Return [x, y] of the center of cell containing provided text 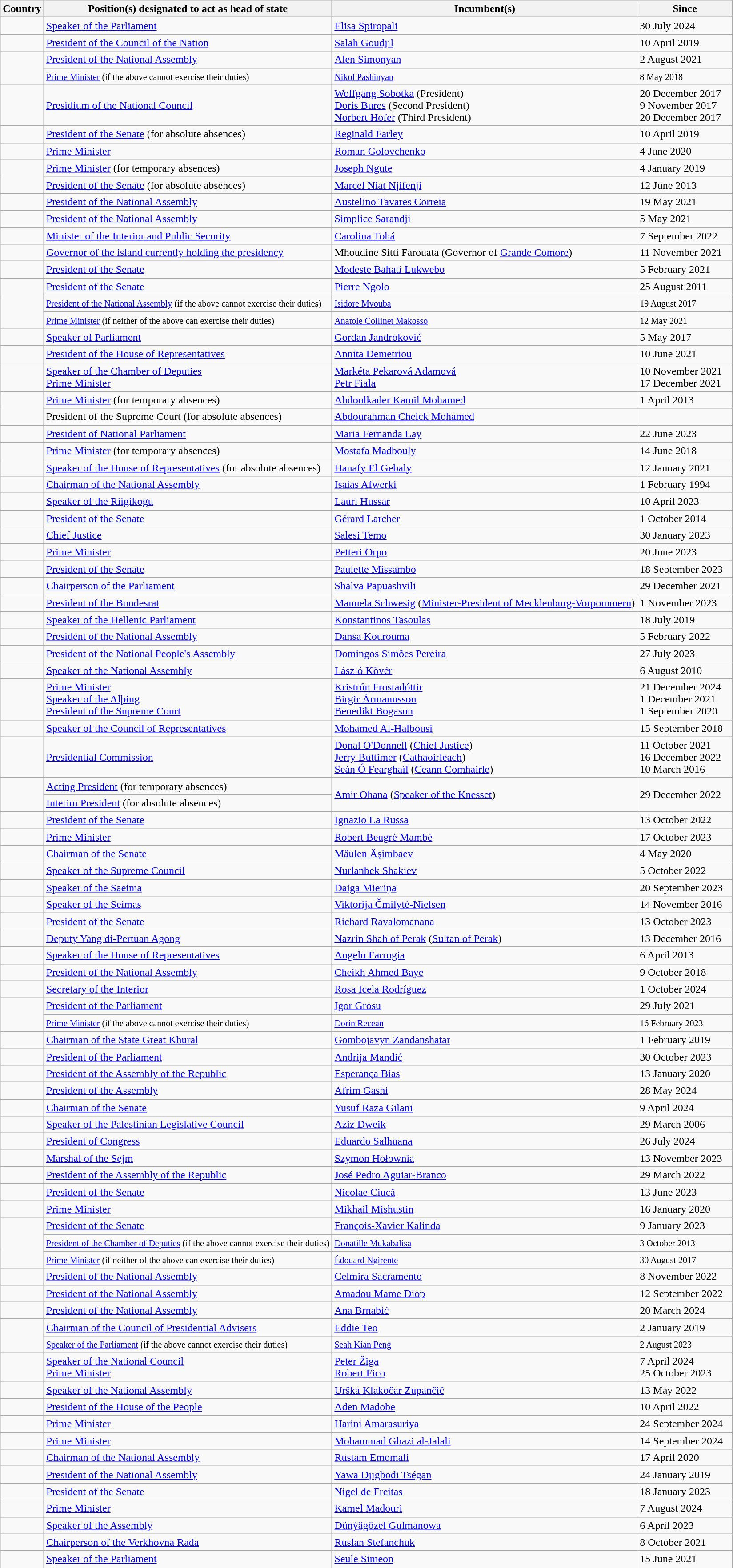
5 October 2022 [685, 871]
Aziz Dweik [485, 1125]
Minister of the Interior and Public Security [188, 236]
Celmira Sacramento [485, 1277]
20 December 2017 9 November 2017 20 December 2017 [685, 105]
President of the National Assembly (if the above cannot exercise their duties) [188, 303]
Carolina Tohá [485, 236]
Angelo Farrugia [485, 955]
Nigel de Freitas [485, 1492]
Speaker of the Saeima [188, 888]
29 December 2021 [685, 586]
1 October 2014 [685, 519]
29 March 2006 [685, 1125]
6 August 2010 [685, 670]
François-Xavier Kalinda [485, 1226]
Gordan Jandroković [485, 337]
14 November 2016 [685, 905]
Shalva Papuashvili [485, 586]
7 April 2024 25 October 2023 [685, 1367]
Speaker of the Assembly [188, 1525]
13 December 2016 [685, 938]
30 August 2017 [685, 1260]
President of the House of the People [188, 1407]
Since [685, 9]
2 August 2021 [685, 60]
10 April 2022 [685, 1407]
Urška Klakočar Zupančič [485, 1390]
Speaker of the Parliament (if the above cannot exercise their duties) [188, 1344]
4 January 2019 [685, 168]
29 March 2022 [685, 1175]
Country [22, 9]
13 November 2023 [685, 1158]
Domingos Simões Pereira [485, 654]
Chairman of the State Great Khural [188, 1040]
8 May 2018 [685, 76]
Abdoulkader Kamil Mohamed [485, 400]
30 July 2024 [685, 26]
6 April 2023 [685, 1525]
24 January 2019 [685, 1475]
Interim President (for absolute absences) [188, 803]
Mhoudine Sitti Farouata (Governor of Grande Comore) [485, 253]
28 May 2024 [685, 1090]
President of the Bundesrat [188, 603]
Afrim Gashi [485, 1090]
Dorin Recean [485, 1023]
1 October 2024 [685, 989]
Esperança Bias [485, 1073]
Gérard Larcher [485, 519]
Chairperson of the Parliament [188, 586]
Seah Kian Peng [485, 1344]
Speaker of the Riigikogu [188, 501]
9 October 2018 [685, 972]
17 April 2020 [685, 1458]
15 June 2021 [685, 1559]
Salesi Temo [485, 535]
Seule Simeon [485, 1559]
Isidore Mvouba [485, 303]
Dünýägözel Gulmanowa [485, 1525]
Joseph Ngute [485, 168]
5 May 2021 [685, 219]
14 September 2024 [685, 1441]
Ana Brnabić [485, 1310]
Deputy Yang di-Pertuan Agong [188, 938]
Konstantinos Tasoulas [485, 620]
20 June 2023 [685, 552]
Donatille Mukabalisa [485, 1243]
1 February 1994 [685, 484]
6 April 2013 [685, 955]
President of the National People's Assembly [188, 654]
Mohammad Ghazi al-Jalali [485, 1441]
Daiga Mieriņa [485, 888]
Roman Golovchenko [485, 151]
President of the Assembly [188, 1090]
Chairperson of the Verkhovna Rada [188, 1542]
President of National Parliament [188, 434]
20 March 2024 [685, 1310]
12 May 2021 [685, 320]
Governor of the island currently holding the presidency [188, 253]
2 January 2019 [685, 1327]
Nikol Pashinyan [485, 76]
4 June 2020 [685, 151]
11 November 2021 [685, 253]
7 September 2022 [685, 236]
Reginald Farley [485, 134]
Nurlanbek Shakiev [485, 871]
Austelino Tavares Correia [485, 202]
Modeste Bahati Lukwebo [485, 270]
Wolfgang Sobotka (President) Doris Bures (Second President) Norbert Hofer (Third President) [485, 105]
7 August 2024 [685, 1508]
14 June 2018 [685, 451]
29 July 2021 [685, 1006]
26 July 2024 [685, 1141]
Aden Madobe [485, 1407]
13 June 2023 [685, 1192]
Peter Žiga Robert Fico [485, 1367]
Position(s) designated to act as head of state [188, 9]
José Pedro Aguiar-Branco [485, 1175]
12 June 2013 [685, 185]
5 February 2021 [685, 270]
Chief Justice [188, 535]
1 November 2023 [685, 603]
8 November 2022 [685, 1277]
9 January 2023 [685, 1226]
Marcel Niat Njifenji [485, 185]
President of Congress [188, 1141]
13 October 2022 [685, 820]
Pierre Ngolo [485, 287]
President of the House of Representatives [188, 354]
Prime MinisterSpeaker of the AlþingPresident of the Supreme Court [188, 699]
Annita Demetriou [485, 354]
Ruslan Stefanchuk [485, 1542]
Kristrún FrostadóttirBirgir ÁrmannssonBenedikt Bogason [485, 699]
Presidential Commission [188, 757]
President of the Chamber of Deputies (if the above cannot exercise their duties) [188, 1243]
Salah Goudjil [485, 43]
24 September 2024 [685, 1424]
Nicolae Ciucă [485, 1192]
21 December 2024 1 December 2021 1 September 2020 [685, 699]
19 May 2021 [685, 202]
13 May 2022 [685, 1390]
18 January 2023 [685, 1492]
Harini Amarasuriya [485, 1424]
Simplice Sarandji [485, 219]
Igor Grosu [485, 1006]
Chairman of the Council of Presidential Advisers [188, 1327]
Eduardo Salhuana [485, 1141]
Speaker of Parliament [188, 337]
Yawa Djigbodi Tségan [485, 1475]
Speaker of the Chamber of Deputies Prime Minister [188, 377]
Speaker of the Hellenic Parliament [188, 620]
5 May 2017 [685, 337]
Kamel Madouri [485, 1508]
Amadou Mame Diop [485, 1293]
18 July 2019 [685, 620]
27 July 2023 [685, 654]
Mikhail Mishustin [485, 1209]
Speaker of the Seimas [188, 905]
20 September 2023 [685, 888]
Gombojavyn Zandanshatar [485, 1040]
30 October 2023 [685, 1057]
29 December 2022 [685, 794]
25 August 2011 [685, 287]
Speaker of the National Council Prime Minister [188, 1367]
10 June 2021 [685, 354]
Paulette Missambo [485, 569]
Ignazio La Russa [485, 820]
12 January 2021 [685, 467]
11 October 2021 16 December 2022 10 March 2016 [685, 757]
30 January 2023 [685, 535]
Viktorija Čmilytė-Nielsen [485, 905]
Secretary of the Interior [188, 989]
Speaker of the House of Representatives (for absolute absences) [188, 467]
Markéta Pekarová Adamová Petr Fiala [485, 377]
Elisa Spiropali [485, 26]
Yusuf Raza Gilani [485, 1108]
Rosa Icela Rodríguez [485, 989]
Mostafa Madbouly [485, 451]
16 February 2023 [685, 1023]
Isaias Afwerki [485, 484]
Anatole Collinet Makosso [485, 320]
5 February 2022 [685, 637]
2 August 2023 [685, 1344]
Cheikh Ahmed Baye [485, 972]
15 September 2018 [685, 728]
Incumbent(s) [485, 9]
4 May 2020 [685, 854]
Petteri Orpo [485, 552]
Nazrin Shah of Perak (Sultan of Perak) [485, 938]
President of the Supreme Court (for absolute absences) [188, 417]
Manuela Schwesig (Minister-President of Mecklenburg-Vorpommern) [485, 603]
8 October 2021 [685, 1542]
Speaker of the Palestinian Legislative Council [188, 1125]
9 April 2024 [685, 1108]
Dansa Kourouma [485, 637]
Donal O'Donnell (Chief Justice) Jerry Buttimer (Cathaoirleach) Seán Ó Fearghaíl (Ceann Comhairle) [485, 757]
Hanafy El Gebaly [485, 467]
Speaker of the House of Representatives [188, 955]
Eddie Teo [485, 1327]
Speaker of the Council of Representatives [188, 728]
Maria Fernanda Lay [485, 434]
13 January 2020 [685, 1073]
Édouard Ngirente [485, 1260]
Mohamed Al-Halbousi [485, 728]
Alen Simonyan [485, 60]
12 September 2022 [685, 1293]
1 April 2013 [685, 400]
18 September 2023 [685, 569]
Mäulen Äşimbaev [485, 854]
Marshal of the Sejm [188, 1158]
10 April 2023 [685, 501]
1 February 2019 [685, 1040]
Abdourahman Cheick Mohamed [485, 417]
16 January 2020 [685, 1209]
13 October 2023 [685, 922]
19 August 2017 [685, 303]
Robert Beugré Mambé [485, 837]
Amir Ohana (Speaker of the Knesset) [485, 794]
17 October 2023 [685, 837]
Speaker of the Supreme Council [188, 871]
Richard Ravalomanana [485, 922]
Presidium of the National Council [188, 105]
Lauri Hussar [485, 501]
László Kövér [485, 670]
Szymon Hołownia [485, 1158]
10 November 2021 17 December 2021 [685, 377]
Acting President (for temporary absences) [188, 786]
Rustam Emomali [485, 1458]
3 October 2013 [685, 1243]
Andrija Mandić [485, 1057]
22 June 2023 [685, 434]
President of the Council of the Nation [188, 43]
